Locate the cell with the specified text and output its (X, Y) center coordinate. 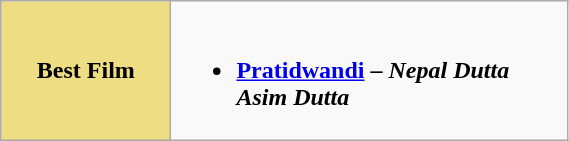
Best Film (86, 71)
Pratidwandi – Nepal Dutta Asim Dutta (370, 71)
